Pinpoint the cell where the given text exists, returning its (X, Y) midpoint coordinate. 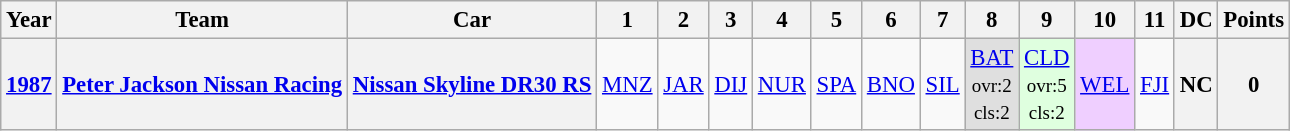
DIJ (731, 85)
FJI (1155, 85)
0 (1254, 85)
SIL (942, 85)
8 (992, 20)
1987 (29, 85)
Year (29, 20)
Points (1254, 20)
CLDovr:5cls:2 (1047, 85)
6 (892, 20)
Car (472, 20)
Nissan Skyline DR30 RS (472, 85)
DC (1196, 20)
MNZ (628, 85)
10 (1105, 20)
2 (684, 20)
5 (836, 20)
7 (942, 20)
WEL (1105, 85)
1 (628, 20)
Peter Jackson Nissan Racing (202, 85)
NUR (782, 85)
3 (731, 20)
4 (782, 20)
BNO (892, 85)
11 (1155, 20)
9 (1047, 20)
BATovr:2cls:2 (992, 85)
NC (1196, 85)
Team (202, 20)
JAR (684, 85)
SPA (836, 85)
